Return the [X, Y] coordinate for the center point of the cell that contains the specified text.  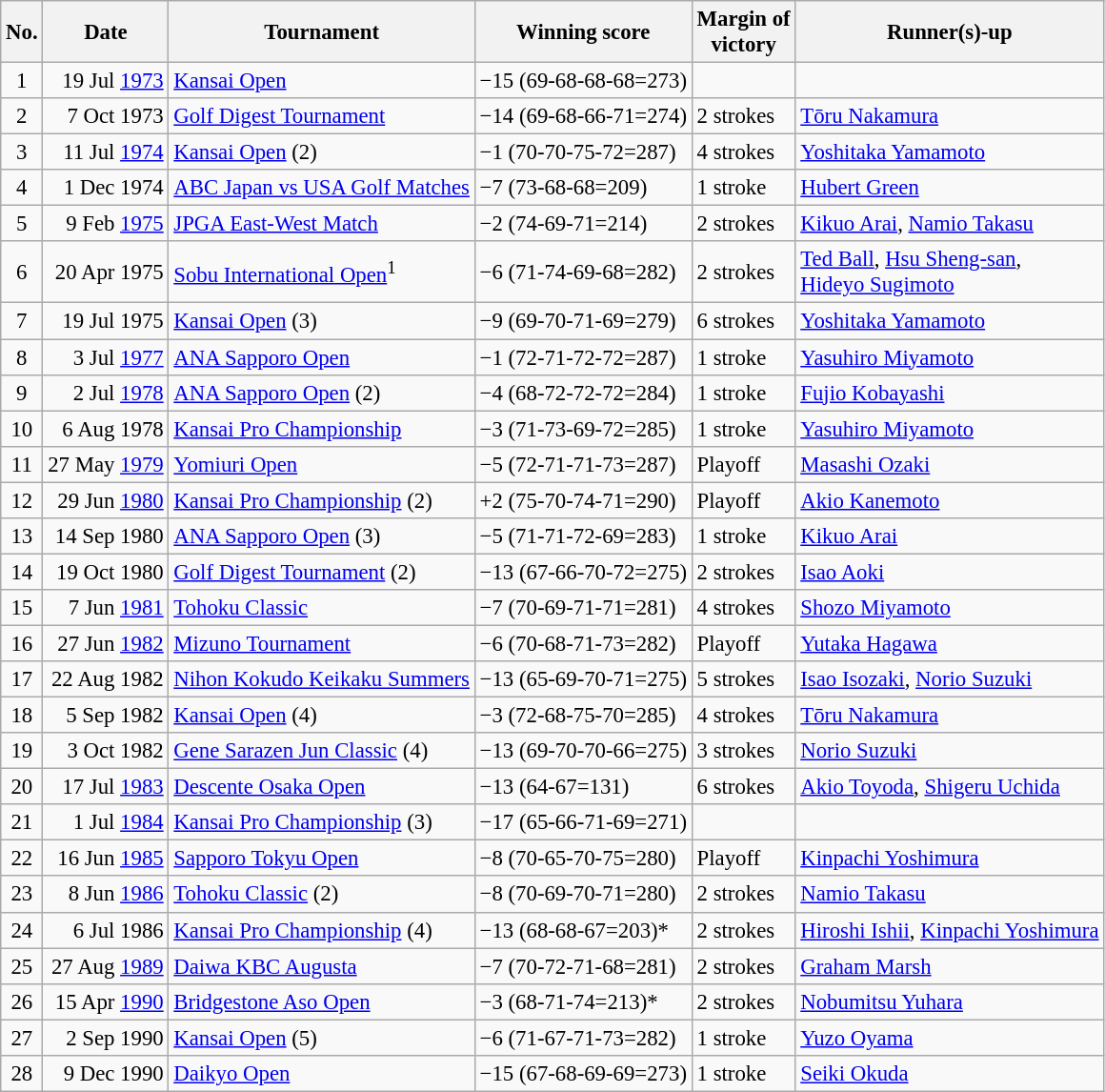
Bridgestone Aso Open [322, 1001]
Mizuno Tournament [322, 643]
17 [22, 679]
−5 (71-71-72-69=283) [583, 536]
8 Jun 1986 [106, 895]
23 [22, 895]
−7 (70-69-71-71=281) [583, 608]
−6 (71-74-69-68=282) [583, 273]
Gene Sarazen Jun Classic (4) [322, 751]
16 Jun 1985 [106, 859]
Isao Isozaki, Norio Suzuki [950, 679]
−13 (68-68-67=203)* [583, 930]
−7 (73-68-68=209) [583, 188]
Akio Kanemoto [950, 500]
Winning score [583, 32]
Golf Digest Tournament [322, 116]
Fujio Kobayashi [950, 393]
Namio Takasu [950, 895]
10 [22, 429]
1 [22, 81]
Sapporo Tokyu Open [322, 859]
11 [22, 464]
7 [22, 321]
11 Jul 1974 [106, 152]
Seiki Okuda [950, 1074]
3 [22, 152]
−6 (70-68-71-73=282) [583, 643]
19 Jul 1975 [106, 321]
Descente Osaka Open [322, 787]
ANA Sapporo Open [322, 357]
7 Oct 1973 [106, 116]
3 Jul 1977 [106, 357]
Kansai Open (2) [322, 152]
−3 (68-71-74=213)* [583, 1001]
9 Dec 1990 [106, 1074]
−13 (65-69-70-71=275) [583, 679]
−13 (67-66-70-72=275) [583, 572]
Masashi Ozaki [950, 464]
20 [22, 787]
27 Jun 1982 [106, 643]
−15 (67-68-69-69=273) [583, 1074]
19 Jul 1973 [106, 81]
JPGA East-West Match [322, 224]
6 Jul 1986 [106, 930]
1 Dec 1974 [106, 188]
Golf Digest Tournament (2) [322, 572]
27 Aug 1989 [106, 966]
Yuzo Oyama [950, 1038]
29 Jun 1980 [106, 500]
9 Feb 1975 [106, 224]
5 Sep 1982 [106, 716]
Kansai Pro Championship (2) [322, 500]
−1 (70-70-75-72=287) [583, 152]
13 [22, 536]
28 [22, 1074]
9 [22, 393]
8 [22, 357]
Daikyo Open [322, 1074]
−17 (65-66-71-69=271) [583, 822]
Tohoku Classic [322, 608]
14 Sep 1980 [106, 536]
17 Jul 1983 [106, 787]
7 Jun 1981 [106, 608]
19 [22, 751]
Runner(s)-up [950, 32]
Kansai Pro Championship [322, 429]
25 [22, 966]
Kansai Open (4) [322, 716]
−7 (70-72-71-68=281) [583, 966]
24 [22, 930]
−2 (74-69-71=214) [583, 224]
Hubert Green [950, 188]
19 Oct 1980 [106, 572]
20 Apr 1975 [106, 273]
Margin ofvictory [743, 32]
Graham Marsh [950, 966]
Kansai Open (5) [322, 1038]
Akio Toyoda, Shigeru Uchida [950, 787]
−8 (70-69-70-71=280) [583, 895]
18 [22, 716]
21 [22, 822]
15 [22, 608]
−3 (71-73-69-72=285) [583, 429]
Kansai Pro Championship (3) [322, 822]
−13 (64-67=131) [583, 787]
6 Aug 1978 [106, 429]
−3 (72-68-75-70=285) [583, 716]
−5 (72-71-71-73=287) [583, 464]
−14 (69-68-66-71=274) [583, 116]
Nihon Kokudo Keikaku Summers [322, 679]
4 [22, 188]
ABC Japan vs USA Golf Matches [322, 188]
5 [22, 224]
22 [22, 859]
26 [22, 1001]
+2 (75-70-74-71=290) [583, 500]
−13 (69-70-70-66=275) [583, 751]
Tohoku Classic (2) [322, 895]
3 Oct 1982 [106, 751]
−9 (69-70-71-69=279) [583, 321]
Hiroshi Ishii, Kinpachi Yoshimura [950, 930]
12 [22, 500]
Nobumitsu Yuhara [950, 1001]
Kinpachi Yoshimura [950, 859]
Sobu International Open1 [322, 273]
ANA Sapporo Open (3) [322, 536]
Kansai Open (3) [322, 321]
6 [22, 273]
Kikuo Arai [950, 536]
5 strokes [743, 679]
−15 (69-68-68-68=273) [583, 81]
Yomiuri Open [322, 464]
16 [22, 643]
Date [106, 32]
2 Jul 1978 [106, 393]
3 strokes [743, 751]
22 Aug 1982 [106, 679]
No. [22, 32]
Kikuo Arai, Namio Takasu [950, 224]
Kansai Pro Championship (4) [322, 930]
ANA Sapporo Open (2) [322, 393]
27 [22, 1038]
2 Sep 1990 [106, 1038]
−1 (72-71-72-72=287) [583, 357]
Isao Aoki [950, 572]
−6 (71-67-71-73=282) [583, 1038]
Norio Suzuki [950, 751]
Kansai Open [322, 81]
Yutaka Hagawa [950, 643]
Ted Ball, Hsu Sheng-san, Hideyo Sugimoto [950, 273]
−4 (68-72-72-72=284) [583, 393]
Daiwa KBC Augusta [322, 966]
2 [22, 116]
−8 (70-65-70-75=280) [583, 859]
Shozo Miyamoto [950, 608]
27 May 1979 [106, 464]
15 Apr 1990 [106, 1001]
1 Jul 1984 [106, 822]
14 [22, 572]
Tournament [322, 32]
